From the cell containing the given text, extract its center point as (x, y) coordinate. 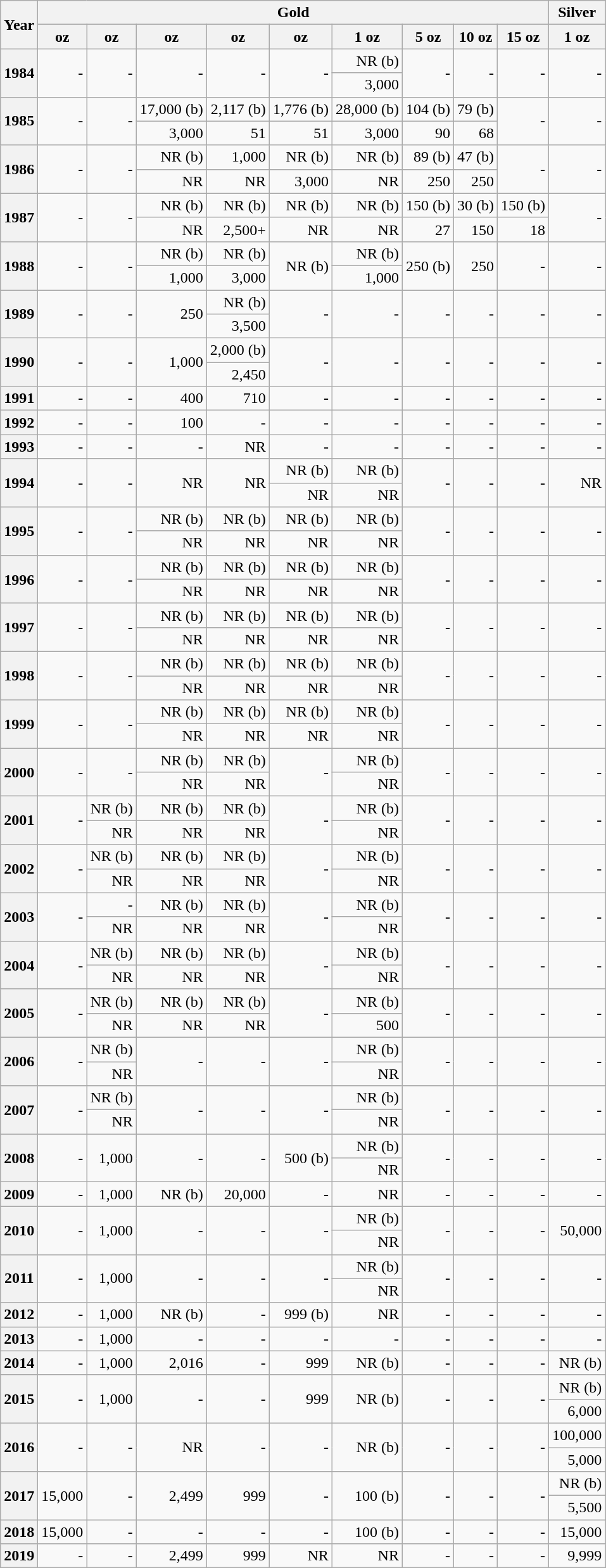
2013 (19, 1339)
10 oz (476, 37)
18 (523, 229)
5,000 (578, 1459)
2001 (19, 820)
50,000 (578, 1230)
1992 (19, 423)
1990 (19, 362)
2017 (19, 1496)
2011 (19, 1278)
250 (b) (428, 265)
2016 (19, 1447)
2,500+ (238, 229)
1,776 (b) (300, 109)
1985 (19, 121)
Silver (578, 13)
2002 (19, 869)
2015 (19, 1399)
1995 (19, 531)
3,500 (238, 326)
47 (b) (476, 157)
89 (b) (428, 157)
2008 (19, 1158)
2000 (19, 772)
1998 (19, 675)
1997 (19, 627)
500 (b) (300, 1158)
1984 (19, 73)
1988 (19, 265)
2012 (19, 1315)
100,000 (578, 1435)
27 (428, 229)
2006 (19, 1061)
17,000 (b) (171, 109)
2,016 (171, 1363)
400 (171, 398)
9,999 (578, 1556)
1993 (19, 447)
2004 (19, 965)
2003 (19, 917)
2,450 (238, 374)
2018 (19, 1532)
Gold (294, 13)
1986 (19, 169)
2010 (19, 1230)
1987 (19, 217)
1994 (19, 483)
2,117 (b) (238, 109)
500 (367, 1025)
Year (19, 25)
5 oz (428, 37)
1989 (19, 314)
999 (b) (300, 1315)
150 (476, 229)
710 (238, 398)
20,000 (238, 1194)
28,000 (b) (367, 109)
68 (476, 133)
15 oz (523, 37)
2019 (19, 1556)
2,000 (b) (238, 350)
100 (171, 423)
1991 (19, 398)
2009 (19, 1194)
5,500 (578, 1508)
2005 (19, 1013)
6,000 (578, 1411)
90 (428, 133)
79 (b) (476, 109)
2007 (19, 1110)
30 (b) (476, 205)
2014 (19, 1363)
104 (b) (428, 109)
1996 (19, 579)
1999 (19, 724)
